Detect which cell encompasses the target text, then output its [X, Y] center coordinate. 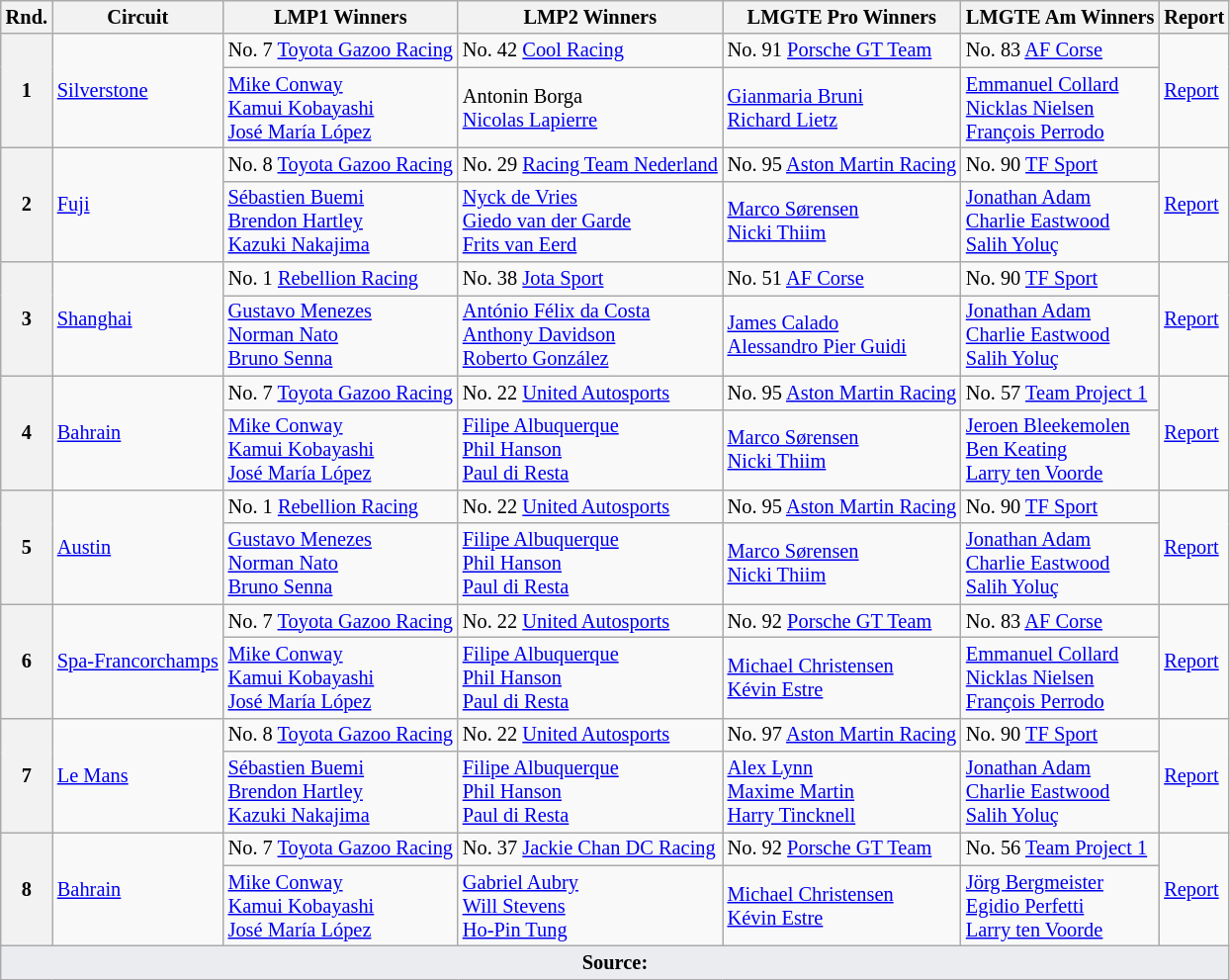
António Félix da Costa Anthony Davidson Roberto González [590, 335]
3 [27, 318]
Source: [615, 962]
Antonin Borga Nicolas Lapierre [590, 108]
Silverstone [138, 91]
Gabriel Aubry Will Stevens Ho-Pin Tung [590, 906]
Alex Lynn Maxime Martin Harry Tincknell [842, 792]
1 [27, 91]
LMP1 Winners [340, 17]
No. 42 Cool Racing [590, 50]
Shanghai [138, 318]
No. 37 Jackie Chan DC Racing [590, 848]
Austin [138, 546]
4 [27, 433]
LMGTE Pro Winners [842, 17]
Circuit [138, 17]
5 [27, 546]
8 [27, 888]
Nyck de Vries Giedo van der Garde Frits van Eerd [590, 222]
2 [27, 204]
Rnd. [27, 17]
Jörg Bergmeister Egidio Perfetti Larry ten Voorde [1060, 906]
LMGTE Am Winners [1060, 17]
No. 51 AF Corse [842, 279]
No. 29 Racing Team Nederland [590, 164]
Fuji [138, 204]
No. 97 Aston Martin Racing [842, 735]
Jeroen Bleekemolen Ben Keating Larry ten Voorde [1060, 450]
No. 91 Porsche GT Team [842, 50]
6 [27, 661]
Le Mans [138, 775]
No. 56 Team Project 1 [1060, 848]
Spa-Francorchamps [138, 661]
James Calado Alessandro Pier Guidi [842, 335]
No. 57 Team Project 1 [1060, 393]
LMP2 Winners [590, 17]
No. 38 Jota Sport [590, 279]
7 [27, 775]
Gianmaria Bruni Richard Lietz [842, 108]
